Find where the given text appears and provide that cell's center as (x, y) coordinate. 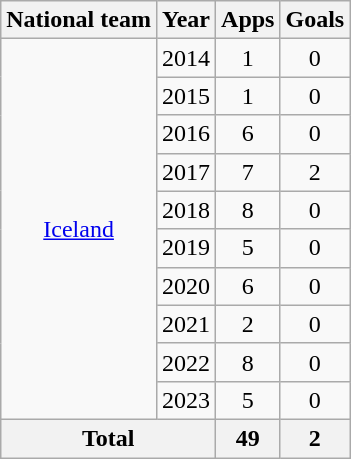
2017 (186, 172)
2014 (186, 58)
2019 (186, 248)
2018 (186, 210)
2015 (186, 96)
2023 (186, 400)
Iceland (79, 230)
49 (248, 438)
2022 (186, 362)
2020 (186, 286)
2016 (186, 134)
Year (186, 20)
Apps (248, 20)
National team (79, 20)
2021 (186, 324)
7 (248, 172)
Total (108, 438)
Goals (315, 20)
